Scan for the cell matching the given text and deliver its [x, y] coordinate at center. 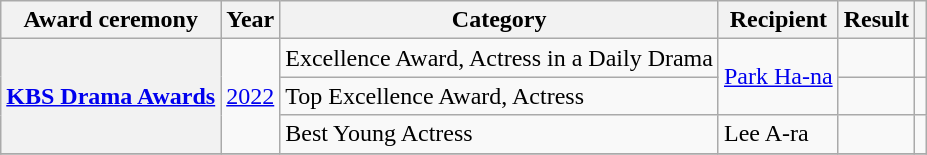
Result [876, 20]
Award ceremony [111, 20]
Lee A-ra [778, 134]
Category [500, 20]
KBS Drama Awards [111, 96]
2022 [250, 96]
Top Excellence Award, Actress [500, 96]
Recipient [778, 20]
Best Young Actress [500, 134]
Park Ha-na [778, 77]
Year [250, 20]
Excellence Award, Actress in a Daily Drama [500, 58]
